Detect which cell encompasses the target text, then output its (X, Y) center coordinate. 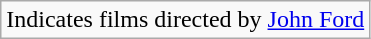
Indicates films directed by John Ford (186, 20)
